Scan for the cell matching the given text and deliver its (x, y) coordinate at center. 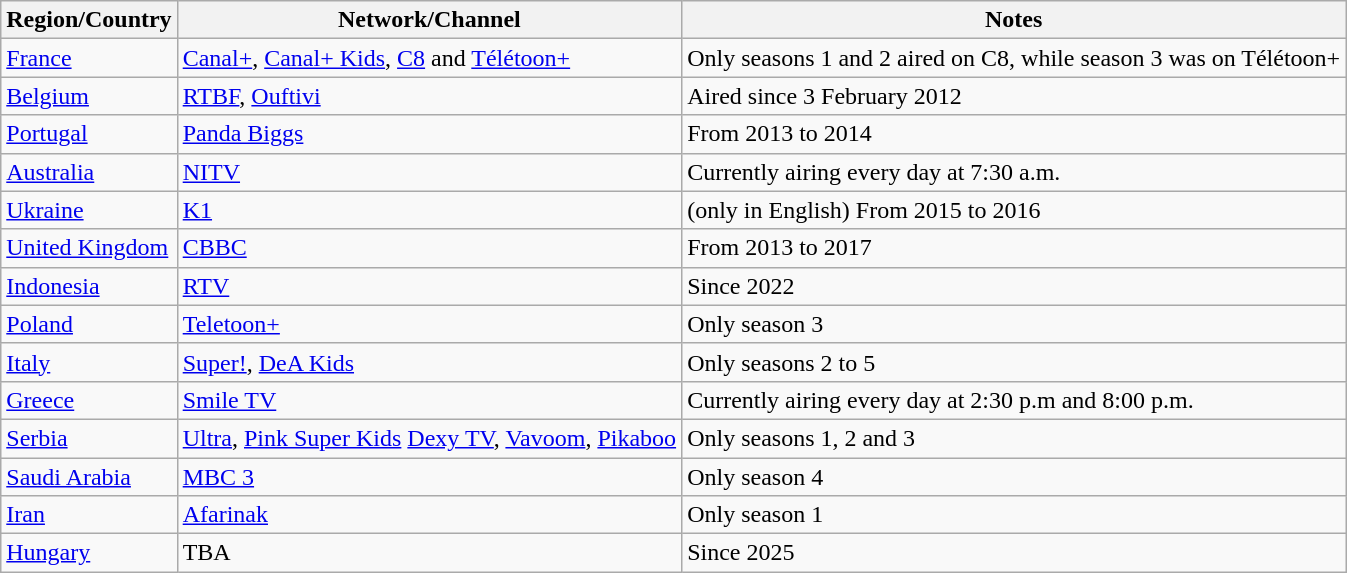
Australia (89, 172)
Only seasons 2 to 5 (1014, 362)
Hungary (89, 553)
Only season 3 (1014, 324)
Region/Country (89, 20)
Only season 1 (1014, 515)
Network/Channel (429, 20)
Since 2025 (1014, 553)
Smile TV (429, 400)
RTBF, Ouftivi (429, 96)
From 2013 to 2014 (1014, 134)
Italy (89, 362)
Poland (89, 324)
MBC 3 (429, 477)
Only seasons 1 and 2 aired on C8, while season 3 was on Télétoon+ (1014, 58)
Aired since 3 February 2012 (1014, 96)
Indonesia (89, 286)
Belgium (89, 96)
Only seasons 1, 2 and 3 (1014, 438)
NITV (429, 172)
Saudi Arabia (89, 477)
Teletoon+ (429, 324)
Ukraine (89, 210)
France (89, 58)
Ultra, Pink Super Kids Dexy TV, Vavoom, Pikaboo (429, 438)
Greece (89, 400)
(only in English) From 2015 to 2016 (1014, 210)
Portugal (89, 134)
TBA (429, 553)
Notes (1014, 20)
Serbia (89, 438)
RTV (429, 286)
K1 (429, 210)
CBBC (429, 248)
Canal+, Canal+ Kids, C8 and Télétoon+ (429, 58)
Currently airing every day at 2:30 p.m and 8:00 p.m. (1014, 400)
Afarinak (429, 515)
From 2013 to 2017 (1014, 248)
Only season 4 (1014, 477)
Currently airing every day at 7:30 a.m. (1014, 172)
Super!, DeA Kids (429, 362)
United Kingdom (89, 248)
Iran (89, 515)
Panda Biggs (429, 134)
Since 2022 (1014, 286)
